Identify which cell holds the provided text, then report its [X, Y] central coordinate. 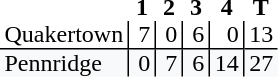
27 [261, 63]
13 [261, 35]
14 [226, 63]
Quakertown [64, 35]
Pennridge [64, 63]
